Extract the [x, y] coordinate from the center of the cell holding the provided text.  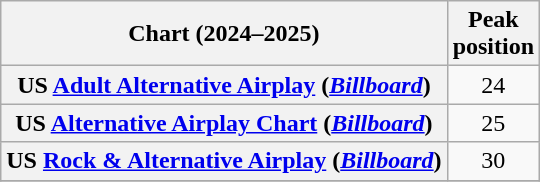
Chart (2024–2025) [224, 34]
US Adult Alternative Airplay (Billboard) [224, 85]
30 [493, 161]
24 [493, 85]
US Rock & Alternative Airplay (Billboard) [224, 161]
US Alternative Airplay Chart (Billboard) [224, 123]
Peakposition [493, 34]
25 [493, 123]
